Determine the (x, y) coordinate at the center of the cell enclosing the given text.  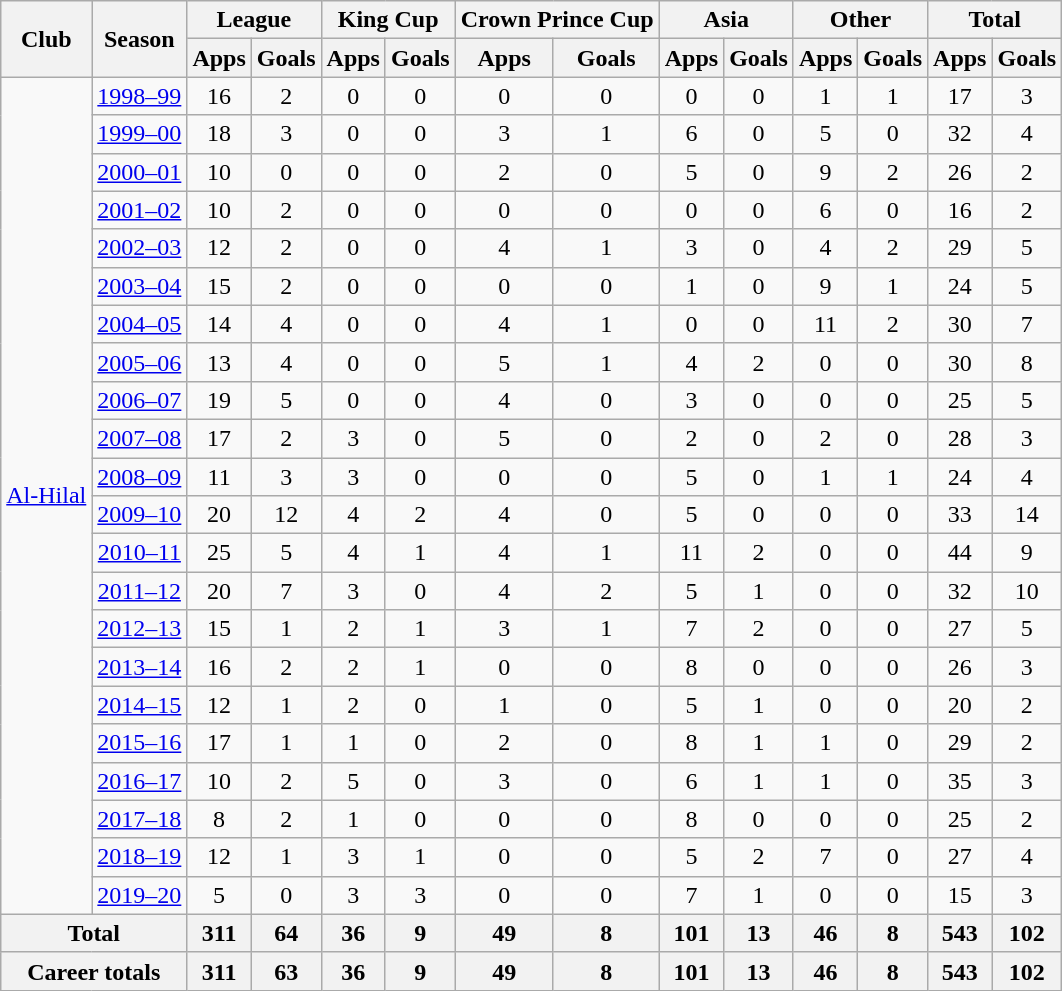
2000–01 (140, 172)
2011–12 (140, 591)
1998–99 (140, 96)
2004–05 (140, 324)
2008–09 (140, 477)
2007–08 (140, 438)
Crown Prince Cup (557, 20)
33 (960, 515)
2019–20 (140, 895)
2018–19 (140, 857)
Season (140, 39)
Al-Hilal (46, 496)
19 (219, 400)
King Cup (388, 20)
2001–02 (140, 210)
44 (960, 553)
18 (219, 134)
League (254, 20)
64 (286, 933)
Club (46, 39)
2015–16 (140, 743)
2017–18 (140, 819)
2009–10 (140, 515)
28 (960, 438)
2014–15 (140, 705)
2003–04 (140, 286)
1999–00 (140, 134)
35 (960, 781)
2005–06 (140, 362)
63 (286, 971)
2016–17 (140, 781)
2013–14 (140, 667)
Asia (726, 20)
2012–13 (140, 629)
2010–11 (140, 553)
Other (860, 20)
2002–03 (140, 248)
2006–07 (140, 400)
Career totals (94, 971)
